Locate the cell with the specified text and output its [X, Y] center coordinate. 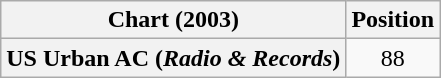
88 [393, 58]
Chart (2003) [174, 20]
Position [393, 20]
US Urban AC (Radio & Records) [174, 58]
